Pinpoint the cell where the given text exists, returning its (x, y) midpoint coordinate. 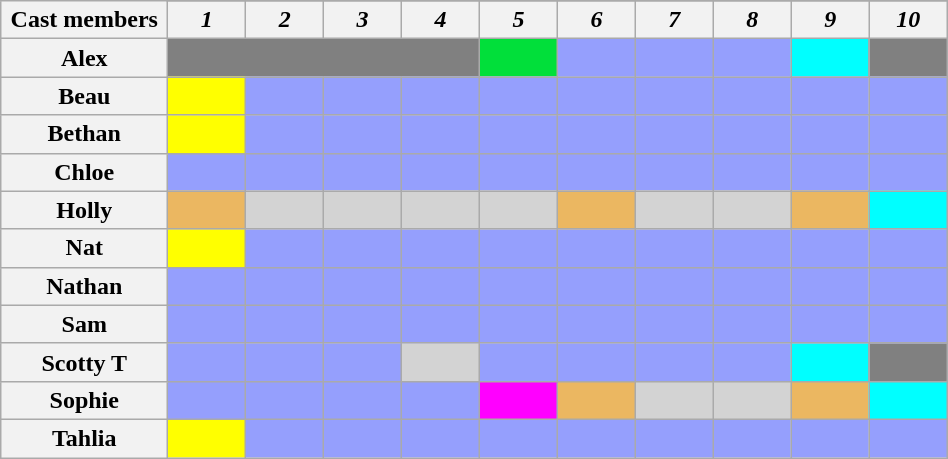
Nathan (84, 286)
3 (363, 20)
7 (674, 20)
2 (285, 20)
Bethan (84, 134)
10 (908, 20)
Sam (84, 324)
6 (596, 20)
Chloe (84, 172)
Holly (84, 210)
Tahlia (84, 438)
9 (830, 20)
Sophie (84, 400)
4 (441, 20)
1 (207, 20)
Scotty T (84, 362)
Nat (84, 248)
Alex (84, 58)
Cast members (84, 20)
Beau (84, 96)
8 (752, 20)
5 (519, 20)
